For the text-containing cell, return its midpoint in [X, Y] coordinate format. 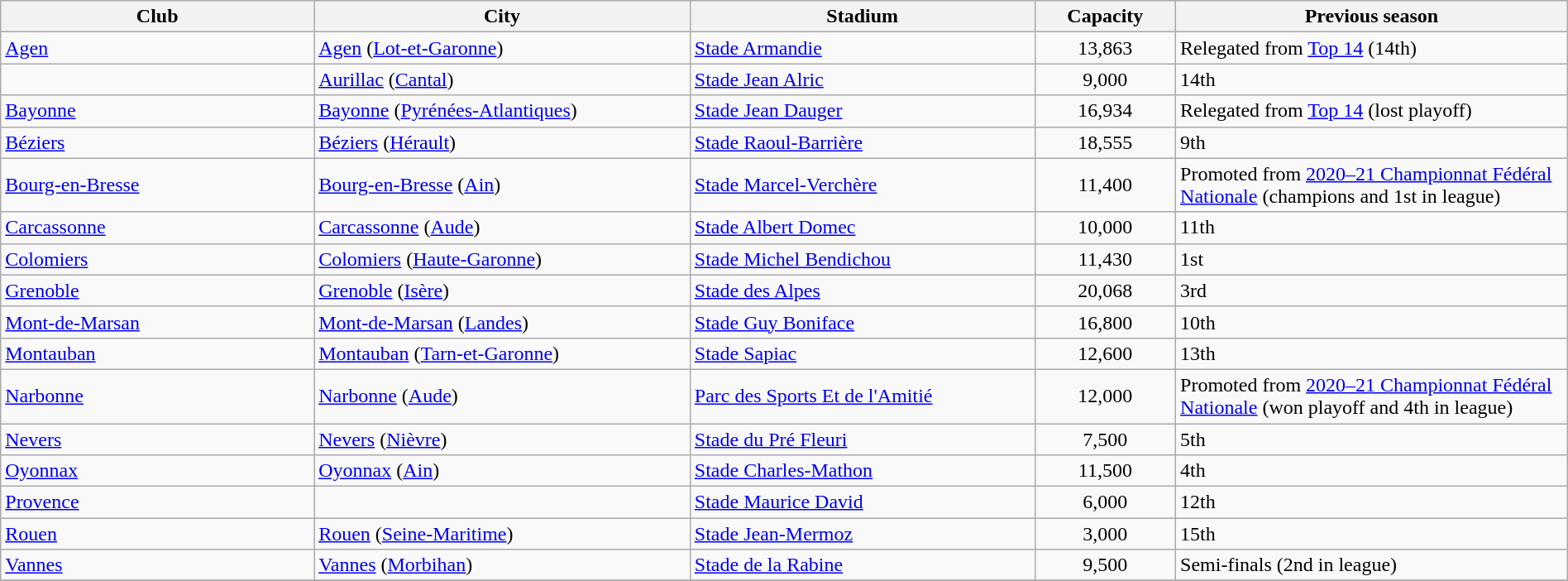
Rouen (Seine-Maritime) [503, 534]
16,934 [1105, 111]
Bayonne (Pyrénées-Atlantiques) [503, 111]
Stade Jean Dauger [862, 111]
5th [1372, 439]
Stade Sapiac [862, 353]
3,000 [1105, 534]
Vannes (Morbihan) [503, 565]
Stadium [862, 17]
Relegated from Top 14 (lost playoff) [1372, 111]
15th [1372, 534]
6,000 [1105, 502]
Oyonnax [157, 471]
Colomiers (Haute-Garonne) [503, 259]
Stade Marcel-Verchère [862, 185]
Stade Maurice David [862, 502]
11,400 [1105, 185]
Agen (Lot-et-Garonne) [503, 48]
7,500 [1105, 439]
Stade Raoul-Barrière [862, 142]
13,863 [1105, 48]
Provence [157, 502]
Colomiers [157, 259]
Stade Charles-Mathon [862, 471]
Stade Guy Boniface [862, 322]
Agen [157, 48]
20,068 [1105, 290]
Aurillac (Cantal) [503, 79]
Promoted from 2020–21 Championnat Fédéral Nationale (won playoff and 4th in league) [1372, 396]
Stade Albert Domec [862, 228]
Nevers [157, 439]
11th [1372, 228]
12,000 [1105, 396]
Mont-de-Marsan (Landes) [503, 322]
Grenoble (Isère) [503, 290]
Parc des Sports Et de l'Amitié [862, 396]
10,000 [1105, 228]
Montauban (Tarn-et-Garonne) [503, 353]
18,555 [1105, 142]
Promoted from 2020–21 Championnat Fédéral Nationale (champions and 1st in league) [1372, 185]
9,500 [1105, 565]
16,800 [1105, 322]
Stade Jean-Mermoz [862, 534]
Béziers [157, 142]
Carcassonne [157, 228]
Semi-finals (2nd in league) [1372, 565]
1st [1372, 259]
12th [1372, 502]
Montauban [157, 353]
4th [1372, 471]
Stade du Pré Fleuri [862, 439]
City [503, 17]
Stade Armandie [862, 48]
Previous season [1372, 17]
Capacity [1105, 17]
14th [1372, 79]
Oyonnax (Ain) [503, 471]
Bourg-en-Bresse (Ain) [503, 185]
12,600 [1105, 353]
13th [1372, 353]
10th [1372, 322]
Stade des Alpes [862, 290]
Vannes [157, 565]
11,430 [1105, 259]
Club [157, 17]
Stade de la Rabine [862, 565]
Stade Michel Bendichou [862, 259]
Grenoble [157, 290]
Mont-de-Marsan [157, 322]
Carcassonne (Aude) [503, 228]
11,500 [1105, 471]
Narbonne [157, 396]
Béziers (Hérault) [503, 142]
3rd [1372, 290]
9th [1372, 142]
Rouen [157, 534]
Narbonne (Aude) [503, 396]
Bourg-en-Bresse [157, 185]
Relegated from Top 14 (14th) [1372, 48]
Nevers (Nièvre) [503, 439]
Stade Jean Alric [862, 79]
Bayonne [157, 111]
9,000 [1105, 79]
